Scan for the cell matching the given text and deliver its [X, Y] coordinate at center. 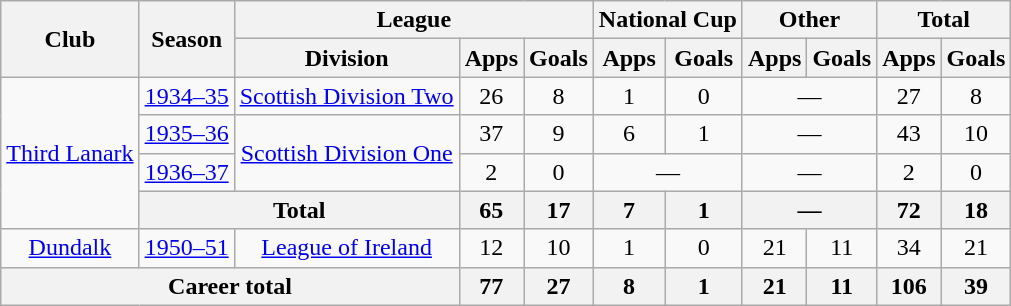
34 [909, 248]
1934–35 [186, 96]
Scottish Division One [346, 153]
77 [491, 286]
Season [186, 39]
37 [491, 134]
Club [70, 39]
Division [346, 58]
6 [629, 134]
Dundalk [70, 248]
18 [976, 210]
1950–51 [186, 248]
Scottish Division Two [346, 96]
39 [976, 286]
League [414, 20]
1935–36 [186, 134]
106 [909, 286]
43 [909, 134]
Third Lanark [70, 153]
65 [491, 210]
1936–37 [186, 172]
Other [809, 20]
7 [629, 210]
Career total [230, 286]
17 [559, 210]
72 [909, 210]
9 [559, 134]
26 [491, 96]
National Cup [668, 20]
12 [491, 248]
League of Ireland [346, 248]
